For the text-containing cell, return its midpoint in [X, Y] coordinate format. 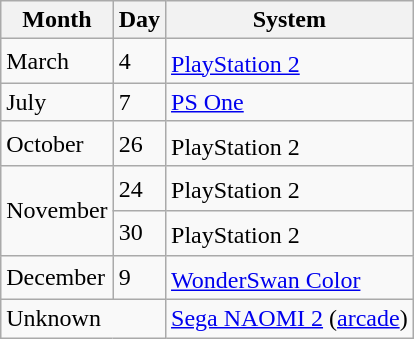
December [57, 278]
26 [139, 144]
November [57, 210]
WonderSwan Color [290, 278]
4 [139, 62]
Unknown [84, 319]
Sega NAOMI 2 (arcade) [290, 319]
Month [57, 20]
System [290, 20]
24 [139, 188]
9 [139, 278]
October [57, 144]
March [57, 62]
PS One [290, 102]
July [57, 102]
7 [139, 102]
Day [139, 20]
30 [139, 234]
